Identify which cell holds the provided text, then report its (x, y) central coordinate. 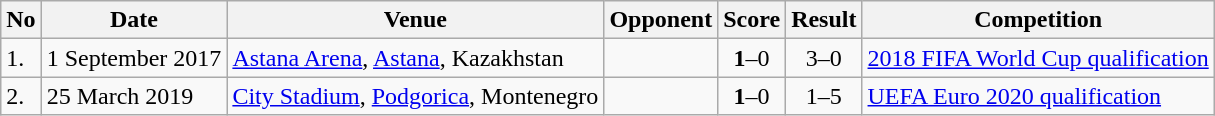
Opponent (661, 20)
No (21, 20)
25 March 2019 (134, 96)
Competition (1038, 20)
1. (21, 58)
1 September 2017 (134, 58)
2018 FIFA World Cup qualification (1038, 58)
City Stadium, Podgorica, Montenegro (416, 96)
Result (824, 20)
1–5 (824, 96)
Score (752, 20)
3–0 (824, 58)
2. (21, 96)
Astana Arena, Astana, Kazakhstan (416, 58)
Date (134, 20)
Venue (416, 20)
UEFA Euro 2020 qualification (1038, 96)
